Return (x, y) of the center of cell containing provided text 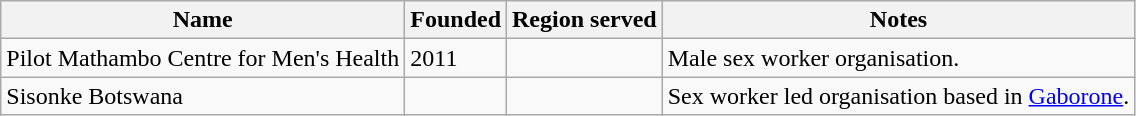
Sex worker led organisation based in Gaborone. (898, 96)
Male sex worker organisation. (898, 58)
Sisonke Botswana (203, 96)
Notes (898, 20)
Founded (456, 20)
Name (203, 20)
2011 (456, 58)
Region served (585, 20)
Pilot Mathambo Centre for Men's Health (203, 58)
